Identify which cell holds the provided text, then report its (x, y) central coordinate. 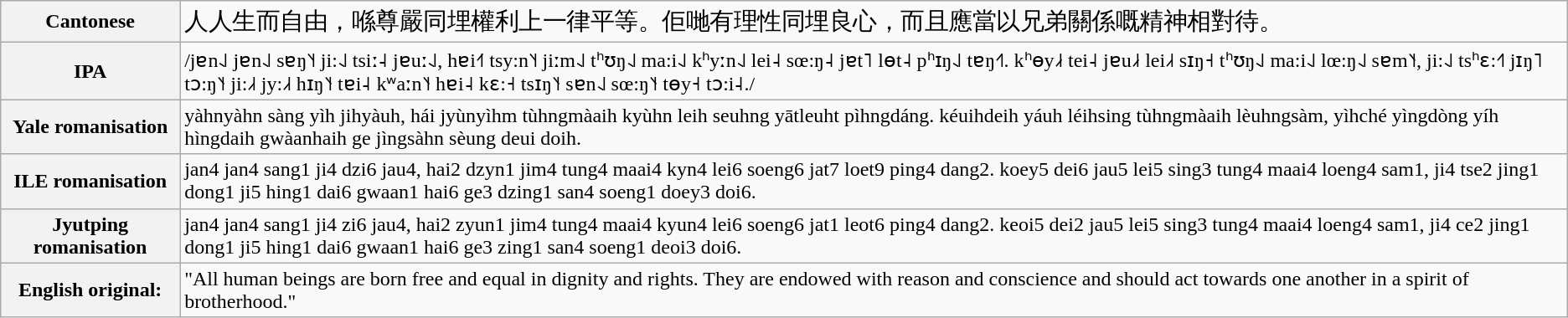
Jyutping romanisation (90, 236)
Yale romanisation (90, 127)
ILE romanisation (90, 181)
IPA (90, 71)
English original: (90, 290)
人人生而自由，喺尊嚴同埋權利上一律平等。佢哋有理性同埋良心，而且應當以兄弟關係嘅精神相對待。 (874, 22)
Cantonese (90, 22)
